Search for the cell housing the specified text and yield its (X, Y) center coordinate. 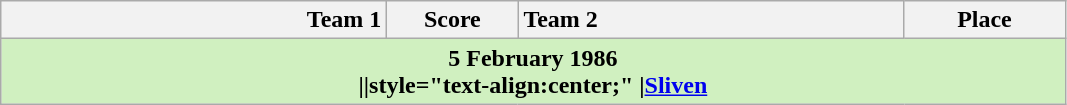
Team 2 (711, 20)
Team 1 (194, 20)
Score (452, 20)
5 February 1986||style="text-align:center;" |Sliven (533, 72)
Place (984, 20)
